For the text-containing cell, return its midpoint in (x, y) coordinate format. 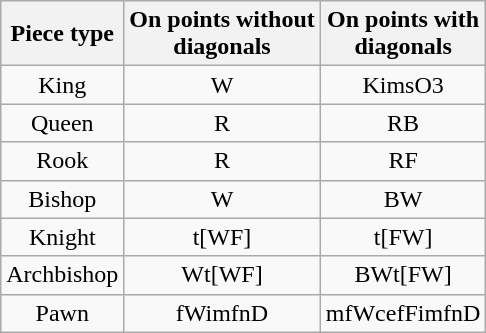
t[FW] (403, 237)
Archbishop (62, 275)
Wt[WF] (222, 275)
King (62, 85)
RB (403, 123)
BW (403, 199)
On points withdiagonals (403, 34)
RF (403, 161)
Pawn (62, 313)
Bishop (62, 199)
mfWcefFimfnD (403, 313)
BWt[FW] (403, 275)
Rook (62, 161)
Piece type (62, 34)
KimsO3 (403, 85)
fWimfnD (222, 313)
Queen (62, 123)
Knight (62, 237)
On points withoutdiagonals (222, 34)
t[WF] (222, 237)
